Search for the cell housing the specified text and yield its [x, y] center coordinate. 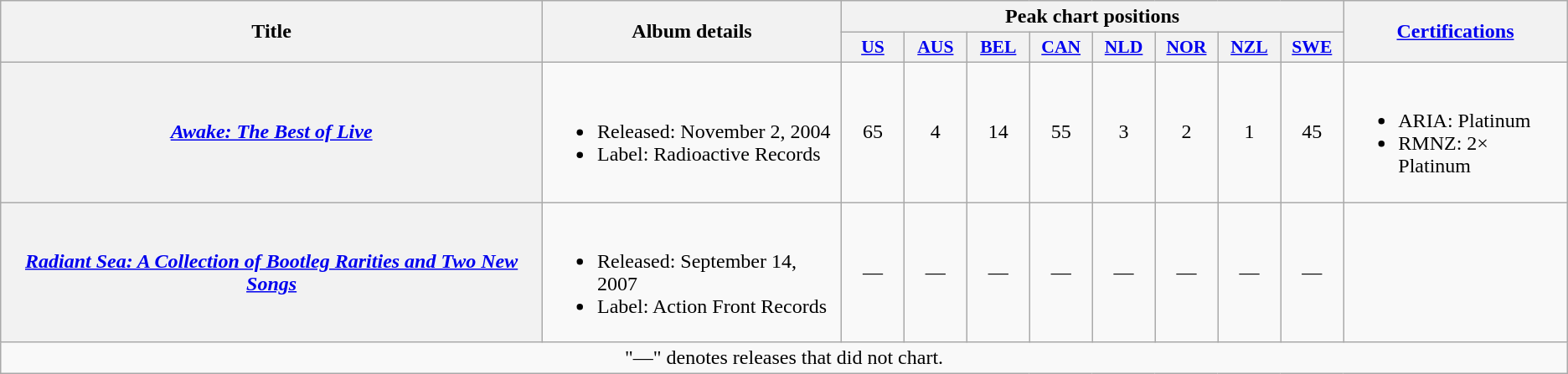
Certifications [1456, 32]
1 [1250, 132]
AUS [935, 48]
Title [271, 32]
Album details [692, 32]
BEL [998, 48]
Released: September 14, 2007Label: Action Front Records [692, 273]
45 [1312, 132]
US [873, 48]
Released: November 2, 2004Label: Radioactive Records [692, 132]
2 [1186, 132]
4 [935, 132]
SWE [1312, 48]
NOR [1186, 48]
Awake: The Best of Live [271, 132]
"—" denotes releases that did not chart. [784, 358]
NZL [1250, 48]
ARIA: PlatinumRMNZ: 2× Platinum [1456, 132]
Radiant Sea: A Collection of Bootleg Rarities and Two New Songs [271, 273]
NLD [1124, 48]
65 [873, 132]
CAN [1060, 48]
3 [1124, 132]
55 [1060, 132]
Peak chart positions [1092, 17]
14 [998, 132]
